Determine the (x, y) coordinate at the center of the cell enclosing the given text.  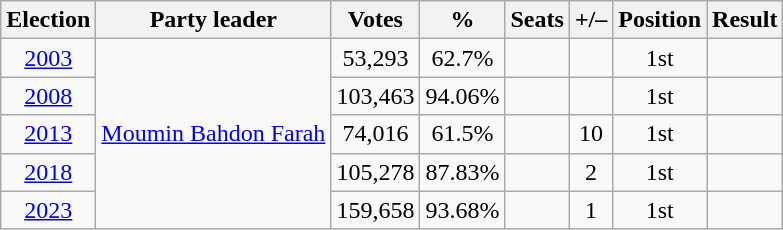
+/– (590, 20)
Party leader (214, 20)
61.5% (462, 134)
Moumin Bahdon Farah (214, 134)
74,016 (376, 134)
2013 (48, 134)
Position (660, 20)
53,293 (376, 58)
Result (745, 20)
105,278 (376, 172)
1 (590, 210)
2008 (48, 96)
2018 (48, 172)
2023 (48, 210)
103,463 (376, 96)
Election (48, 20)
159,658 (376, 210)
62.7% (462, 58)
Seats (537, 20)
93.68% (462, 210)
94.06% (462, 96)
10 (590, 134)
% (462, 20)
87.83% (462, 172)
2 (590, 172)
2003 (48, 58)
Votes (376, 20)
